Output the [x, y] coordinate of the center of the cell containing the given text.  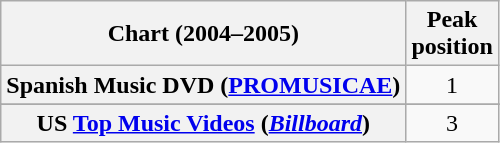
3 [452, 123]
Spanish Music DVD (PROMUSICAE) [204, 85]
Chart (2004–2005) [204, 34]
1 [452, 85]
US Top Music Videos (Billboard) [204, 123]
Peakposition [452, 34]
